Identify which cell holds the provided text, then report its (x, y) central coordinate. 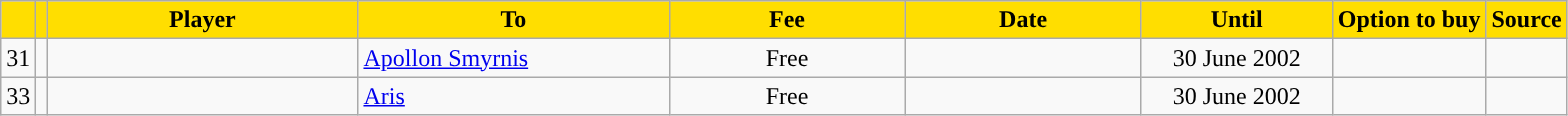
Aris (514, 96)
Player (202, 20)
Source (1526, 20)
To (514, 20)
31 (18, 58)
Option to buy (1409, 20)
Until (1236, 20)
Fee (787, 20)
Apollon Smyrnis (514, 58)
33 (18, 96)
Date (1023, 20)
